Capture the cell that displays the provided text and extract its (x, y) central coordinate. 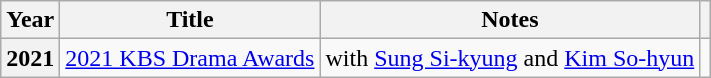
Year (30, 20)
Notes (510, 20)
Title (190, 20)
2021 (30, 58)
with Sung Si-kyung and Kim So-hyun (510, 58)
2021 KBS Drama Awards (190, 58)
